Search for the cell housing the specified text and yield its [x, y] center coordinate. 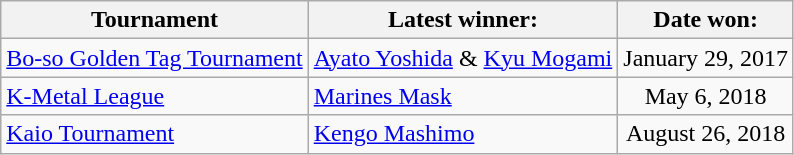
Tournament [154, 20]
January 29, 2017 [706, 58]
May 6, 2018 [706, 96]
Kengo Mashimo [463, 134]
Bo-so Golden Tag Tournament [154, 58]
Ayato Yoshida & Kyu Mogami [463, 58]
August 26, 2018 [706, 134]
Latest winner: [463, 20]
K-Metal League [154, 96]
Marines Mask [463, 96]
Date won: [706, 20]
Kaio Tournament [154, 134]
